Scan for the cell matching the given text and deliver its (X, Y) coordinate at center. 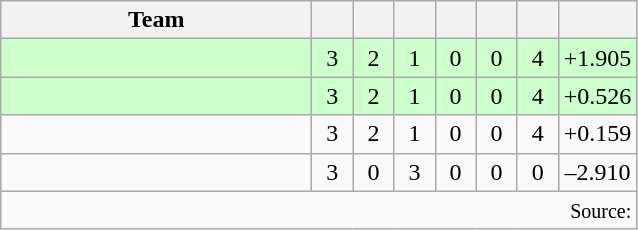
+1.905 (598, 58)
Team (156, 20)
Source: (319, 210)
+0.526 (598, 96)
+0.159 (598, 134)
–2.910 (598, 172)
